Output the [X, Y] coordinate of the center of the cell containing the given text.  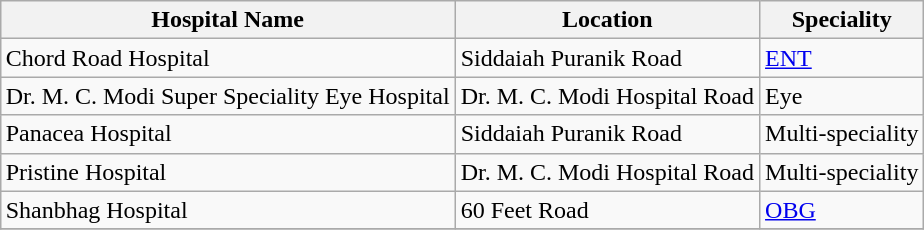
Dr. M. C. Modi Super Speciality Eye Hospital [228, 96]
ENT [842, 58]
Pristine Hospital [228, 172]
Eye [842, 96]
Shanbhag Hospital [228, 210]
Location [607, 20]
OBG [842, 210]
Chord Road Hospital [228, 58]
60 Feet Road [607, 210]
Hospital Name [228, 20]
Panacea Hospital [228, 134]
Speciality [842, 20]
